Search for the cell housing the specified text and yield its [X, Y] center coordinate. 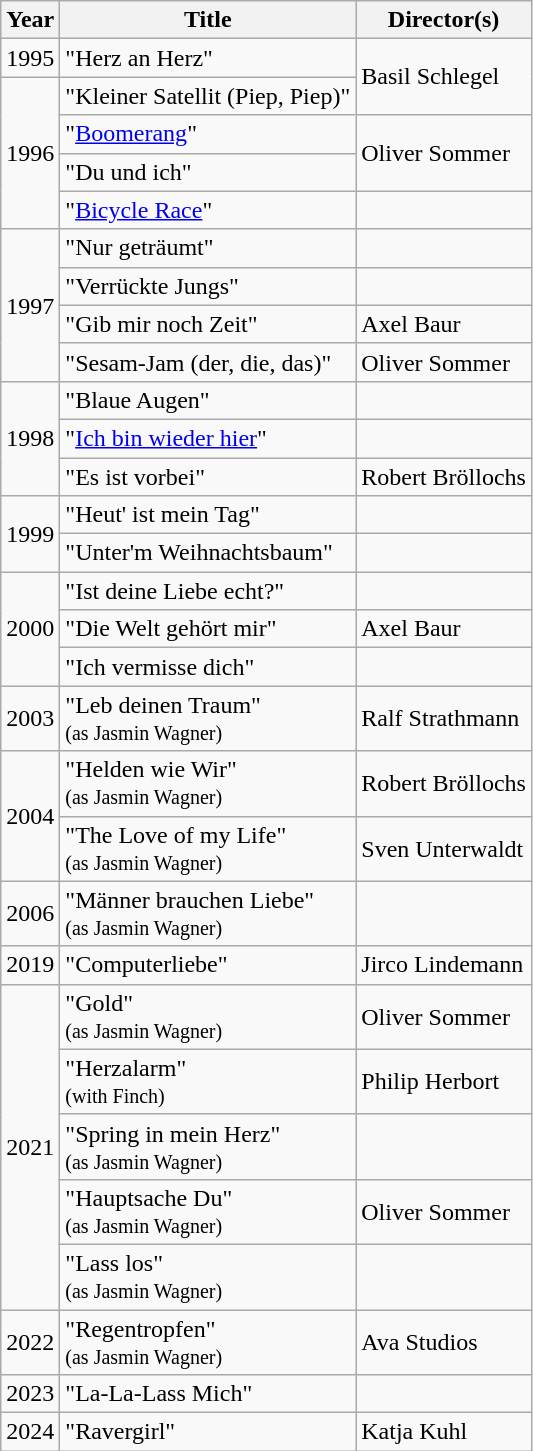
"Ich vermisse dich" [208, 667]
2019 [30, 965]
2022 [30, 1342]
"Gold"(as Jasmin Wagner) [208, 1016]
2006 [30, 914]
"Hauptsache Du"(as Jasmin Wagner) [208, 1212]
"Blaue Augen" [208, 400]
Katja Kuhl [444, 1432]
"Ist deine Liebe echt?" [208, 591]
"Lass los"(as Jasmin Wagner) [208, 1276]
"Leb deinen Traum"(as Jasmin Wagner) [208, 718]
"The Love of my Life"(as Jasmin Wagner) [208, 848]
"Männer brauchen Liebe"(as Jasmin Wagner) [208, 914]
1998 [30, 438]
"Ich bin wieder hier" [208, 438]
"Spring in mein Herz"(as Jasmin Wagner) [208, 1146]
Year [30, 20]
"Es ist vorbei" [208, 477]
"Unter'm Weihnachtsbaum" [208, 553]
Philip Herbort [444, 1082]
2000 [30, 629]
"Regentropfen"(as Jasmin Wagner) [208, 1342]
"Verrückte Jungs" [208, 286]
"Computerliebe" [208, 965]
2024 [30, 1432]
Title [208, 20]
1999 [30, 534]
"Heut' ist mein Tag" [208, 515]
2023 [30, 1394]
2021 [30, 1146]
2004 [30, 816]
Director(s) [444, 20]
1996 [30, 153]
Basil Schlegel [444, 77]
"Herz an Herz" [208, 58]
"Bicycle Race" [208, 210]
1997 [30, 305]
"Gib mir noch Zeit" [208, 324]
"Du und ich" [208, 172]
"Nur geträumt" [208, 248]
"Helden wie Wir"(as Jasmin Wagner) [208, 784]
"Ravergirl" [208, 1432]
"Sesam-Jam (der, die, das)" [208, 362]
1995 [30, 58]
"Boomerang" [208, 134]
"Die Welt gehört mir" [208, 629]
"La-La-Lass Mich" [208, 1394]
Ava Studios [444, 1342]
"Herzalarm"(with Finch) [208, 1082]
2003 [30, 718]
"Kleiner Satellit (Piep, Piep)" [208, 96]
Sven Unterwaldt [444, 848]
Ralf Strathmann [444, 718]
Jirco Lindemann [444, 965]
